Output the (X, Y) coordinate of the center of the cell containing the given text.  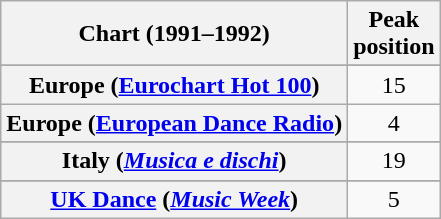
Europe (Eurochart Hot 100) (174, 85)
15 (394, 85)
5 (394, 199)
4 (394, 123)
Europe (European Dance Radio) (174, 123)
Italy (Musica e dischi) (174, 161)
UK Dance (Music Week) (174, 199)
Chart (1991–1992) (174, 34)
Peakposition (394, 34)
19 (394, 161)
